Detect which cell encompasses the target text, then output its (x, y) center coordinate. 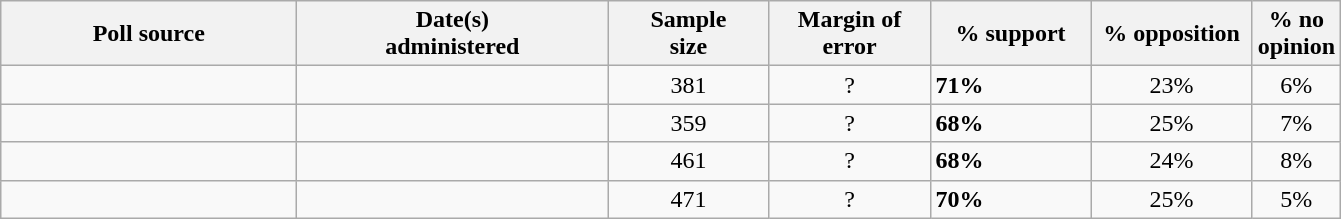
70% (1010, 199)
Samplesize (688, 34)
Poll source (149, 34)
6% (1296, 85)
471 (688, 199)
Margin oferror (850, 34)
% support (1010, 34)
5% (1296, 199)
359 (688, 123)
71% (1010, 85)
24% (1172, 161)
Date(s)administered (452, 34)
8% (1296, 161)
7% (1296, 123)
% opposition (1172, 34)
461 (688, 161)
23% (1172, 85)
381 (688, 85)
% no opinion (1296, 34)
